Return [x, y] of the center of cell containing provided text 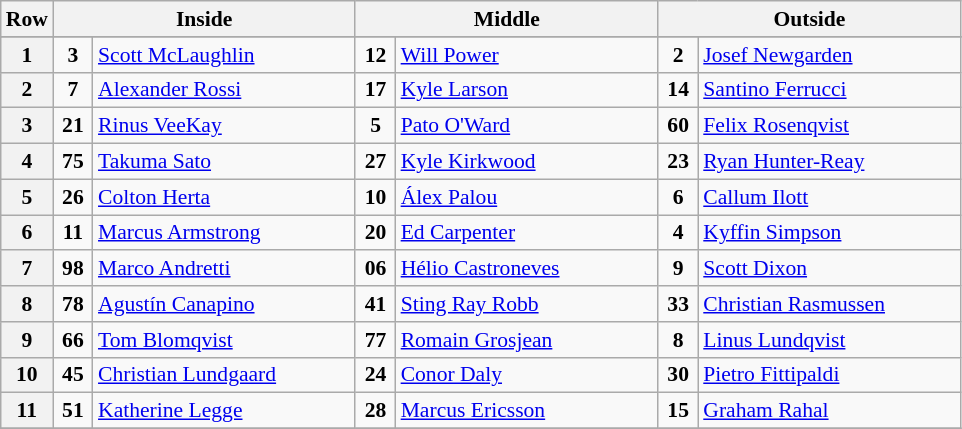
Ed Carpenter [527, 233]
Josef Newgarden [829, 55]
Pietro Fittipaldi [829, 375]
Middle [506, 19]
Kyle Kirkwood [527, 162]
Marco Andretti [224, 269]
21 [73, 126]
Graham Rahal [829, 411]
Inside [204, 19]
Felix Rosenqvist [829, 126]
Agustín Canapino [224, 304]
17 [375, 90]
14 [678, 90]
Katherine Legge [224, 411]
Conor Daly [527, 375]
Linus Lundqvist [829, 340]
27 [375, 162]
Takuma Sato [224, 162]
66 [73, 340]
Kyle Larson [527, 90]
Álex Palou [527, 197]
24 [375, 375]
Callum Ilott [829, 197]
51 [73, 411]
23 [678, 162]
Alexander Rossi [224, 90]
1 [27, 55]
Outside [810, 19]
Christian Rasmussen [829, 304]
15 [678, 411]
06 [375, 269]
78 [73, 304]
Will Power [527, 55]
Scott Dixon [829, 269]
Romain Grosjean [527, 340]
Hélio Castroneves [527, 269]
Sting Ray Robb [527, 304]
Kyffin Simpson [829, 233]
Scott McLaughlin [224, 55]
Christian Lundgaard [224, 375]
30 [678, 375]
98 [73, 269]
20 [375, 233]
75 [73, 162]
26 [73, 197]
45 [73, 375]
60 [678, 126]
77 [375, 340]
Tom Blomqvist [224, 340]
Colton Herta [224, 197]
Ryan Hunter-Reay [829, 162]
41 [375, 304]
Rinus VeeKay [224, 126]
Pato O'Ward [527, 126]
Santino Ferrucci [829, 90]
33 [678, 304]
Marcus Armstrong [224, 233]
28 [375, 411]
Marcus Ericsson [527, 411]
12 [375, 55]
Row [27, 19]
